Extract the [x, y] coordinate from the center of the cell holding the provided text.  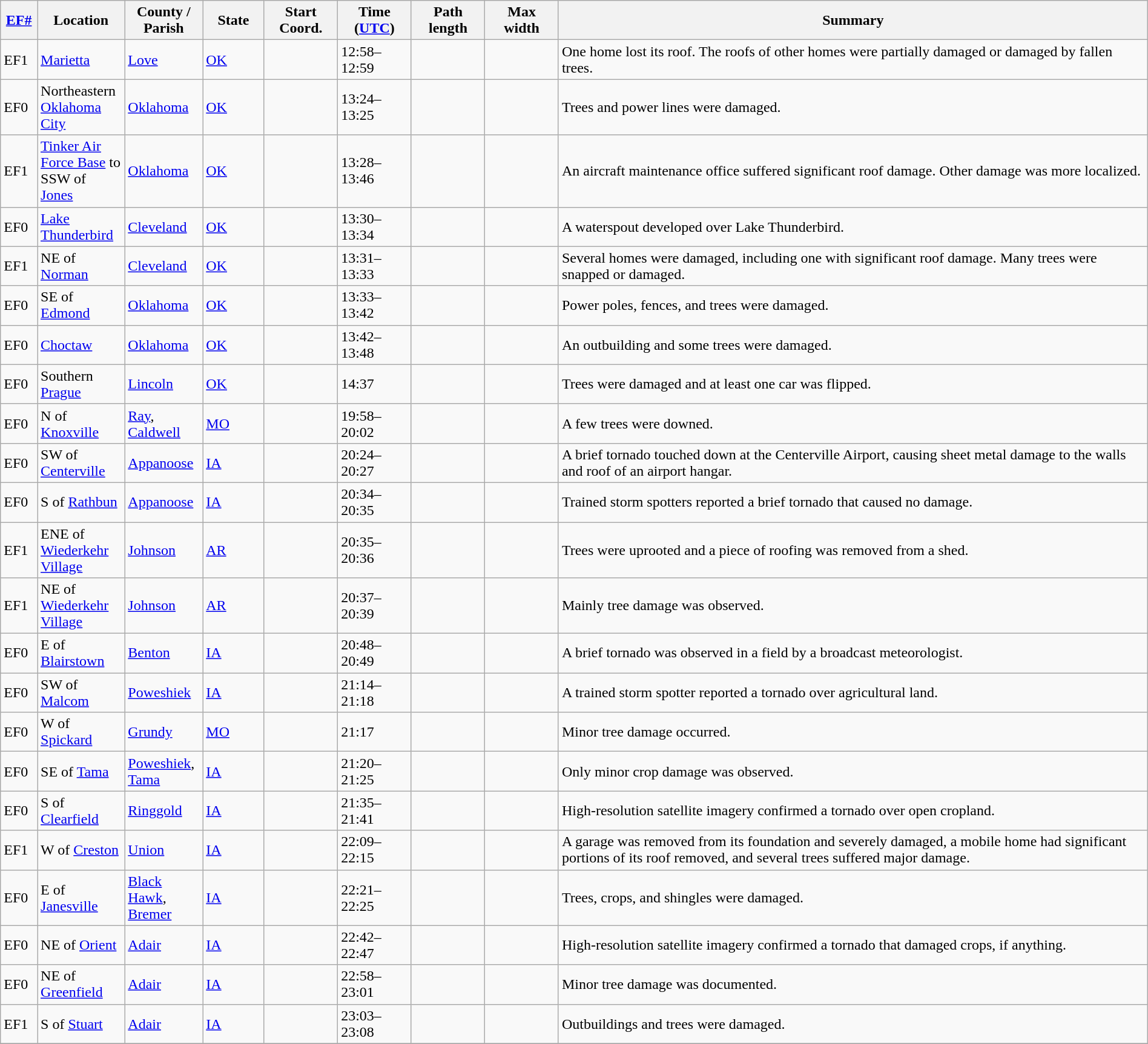
20:24–20:27 [375, 462]
Lincoln [163, 384]
Grundy [163, 732]
ENE of Wiederkehr Village [81, 550]
E of Blairstown [81, 654]
Path length [448, 21]
A brief tornado touched down at the Centerville Airport, causing sheet metal damage to the walls and roof of an airport hangar. [853, 462]
Trees and power lines were damaged. [853, 107]
A brief tornado was observed in a field by a broadcast meteorologist. [853, 654]
21:20–21:25 [375, 771]
Start Coord. [301, 21]
Power poles, fences, and trees were damaged. [853, 305]
Outbuildings and trees were damaged. [853, 1024]
NE of Wiederkehr Village [81, 606]
21:17 [375, 732]
An aircraft maintenance office suffered significant roof damage. Other damage was more localized. [853, 171]
Southern Prague [81, 384]
21:35–21:41 [375, 811]
Trees were damaged and at least one car was flipped. [853, 384]
Location [81, 21]
Summary [853, 21]
NE of Norman [81, 266]
W of Spickard [81, 732]
13:24–13:25 [375, 107]
SE of Tama [81, 771]
Time (UTC) [375, 21]
20:48–20:49 [375, 654]
Lake Thunderbird [81, 226]
Marietta [81, 59]
State [234, 21]
Union [163, 850]
SW of Centerville [81, 462]
NE of Orient [81, 945]
W of Creston [81, 850]
S of Rathbun [81, 502]
13:31–13:33 [375, 266]
A trained storm spotter reported a tornado over agricultural land. [853, 692]
20:37–20:39 [375, 606]
Tinker Air Force Base to SSW of Jones [81, 171]
Northeastern Oklahoma City [81, 107]
22:09–22:15 [375, 850]
S of Clearfield [81, 811]
NE of Greenfield [81, 984]
Choctaw [81, 345]
Poweshiek [163, 692]
14:37 [375, 384]
A few trees were downed. [853, 424]
One home lost its roof. The roofs of other homes were partially damaged or damaged by fallen trees. [853, 59]
13:28–13:46 [375, 171]
Trees were uprooted and a piece of roofing was removed from a shed. [853, 550]
22:58–23:01 [375, 984]
21:14–21:18 [375, 692]
Black Hawk, Bremer [163, 898]
20:34–20:35 [375, 502]
County / Parish [163, 21]
N of Knoxville [81, 424]
Love [163, 59]
SE of Edmond [81, 305]
Benton [163, 654]
Poweshiek, Tama [163, 771]
19:58–20:02 [375, 424]
Several homes were damaged, including one with significant roof damage. Many trees were snapped or damaged. [853, 266]
An outbuilding and some trees were damaged. [853, 345]
Trees, crops, and shingles were damaged. [853, 898]
22:42–22:47 [375, 945]
23:03–23:08 [375, 1024]
22:21–22:25 [375, 898]
E of Janesville [81, 898]
Trained storm spotters reported a brief tornado that caused no damage. [853, 502]
EF# [19, 21]
High-resolution satellite imagery confirmed a tornado that damaged crops, if anything. [853, 945]
20:35–20:36 [375, 550]
Ringgold [163, 811]
Mainly tree damage was observed. [853, 606]
A waterspout developed over Lake Thunderbird. [853, 226]
Ray, Caldwell [163, 424]
13:30–13:34 [375, 226]
13:33–13:42 [375, 305]
Only minor crop damage was observed. [853, 771]
13:42–13:48 [375, 345]
High-resolution satellite imagery confirmed a tornado over open cropland. [853, 811]
S of Stuart [81, 1024]
Max width [522, 21]
SW of Malcom [81, 692]
Minor tree damage was documented. [853, 984]
Minor tree damage occurred. [853, 732]
12:58–12:59 [375, 59]
